Scan for the cell matching the given text and deliver its [x, y] coordinate at center. 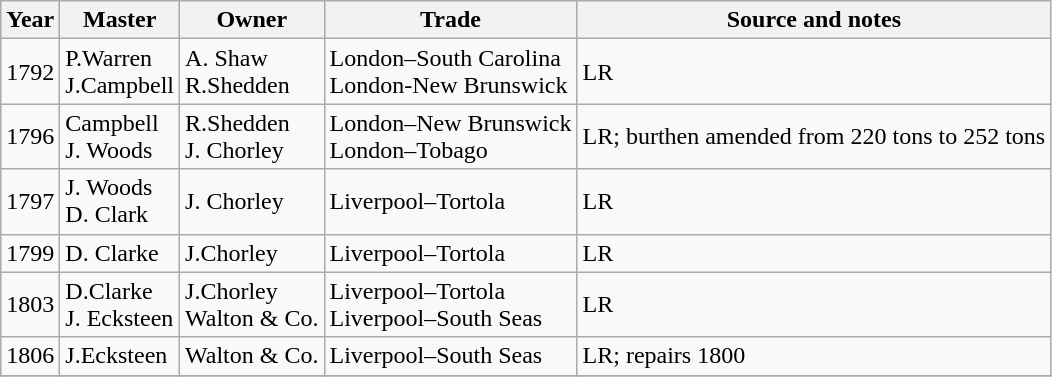
J. Chorley [252, 202]
LR; repairs 1800 [814, 356]
1797 [30, 202]
D.ClarkeJ. Ecksteen [120, 304]
Source and notes [814, 20]
London–New BrunswickLondon–Tobago [450, 136]
Liverpool–South Seas [450, 356]
J.Ecksteen [120, 356]
1799 [30, 253]
1806 [30, 356]
Owner [252, 20]
Liverpool–Tortola Liverpool–South Seas [450, 304]
A. ShawR.Shedden [252, 72]
CampbellJ. Woods [120, 136]
D. Clarke [120, 253]
LR; burthen amended from 220 tons to 252 tons [814, 136]
J.ChorleyWalton & Co. [252, 304]
P.WarrenJ.Campbell [120, 72]
J. WoodsD. Clark [120, 202]
R.SheddenJ. Chorley [252, 136]
Year [30, 20]
Master [120, 20]
London–South CarolinaLondon-New Brunswick [450, 72]
J.Chorley [252, 253]
1803 [30, 304]
1792 [30, 72]
Walton & Co. [252, 356]
1796 [30, 136]
Trade [450, 20]
